Search for the cell housing the specified text and yield its (X, Y) center coordinate. 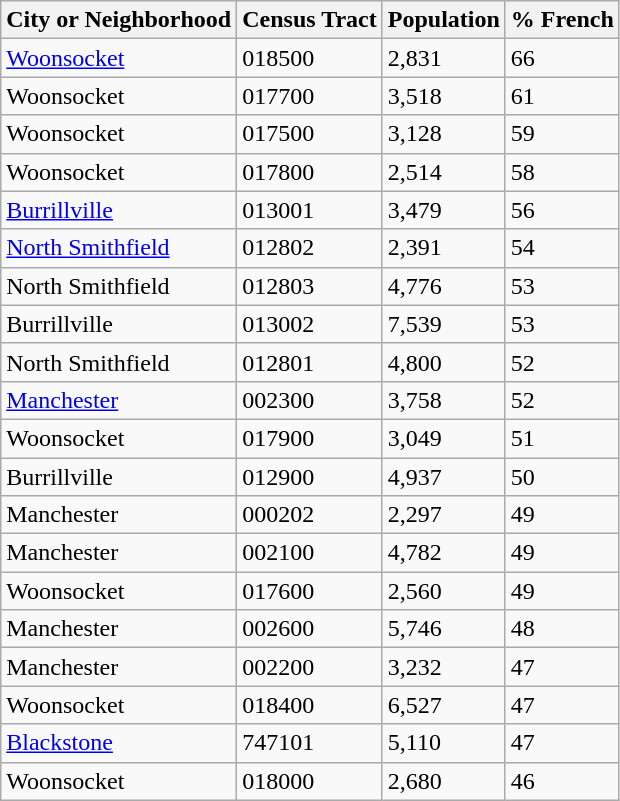
012900 (310, 477)
002600 (310, 629)
012801 (310, 362)
002200 (310, 667)
51 (562, 438)
2,391 (444, 248)
3,518 (444, 96)
2,297 (444, 515)
4,800 (444, 362)
3,758 (444, 400)
012803 (310, 286)
59 (562, 134)
46 (562, 781)
58 (562, 172)
54 (562, 248)
4,776 (444, 286)
4,782 (444, 553)
002100 (310, 553)
66 (562, 58)
61 (562, 96)
3,128 (444, 134)
2,560 (444, 591)
3,479 (444, 210)
017600 (310, 591)
City or Neighborhood (119, 20)
018400 (310, 705)
48 (562, 629)
017700 (310, 96)
Census Tract (310, 20)
3,049 (444, 438)
2,514 (444, 172)
Population (444, 20)
018500 (310, 58)
5,746 (444, 629)
2,831 (444, 58)
017800 (310, 172)
013002 (310, 324)
017500 (310, 134)
018000 (310, 781)
002300 (310, 400)
4,937 (444, 477)
56 (562, 210)
7,539 (444, 324)
6,527 (444, 705)
3,232 (444, 667)
50 (562, 477)
013001 (310, 210)
000202 (310, 515)
2,680 (444, 781)
747101 (310, 743)
012802 (310, 248)
% French (562, 20)
017900 (310, 438)
5,110 (444, 743)
Blackstone (119, 743)
